Identify which cell holds the provided text, then report its [X, Y] central coordinate. 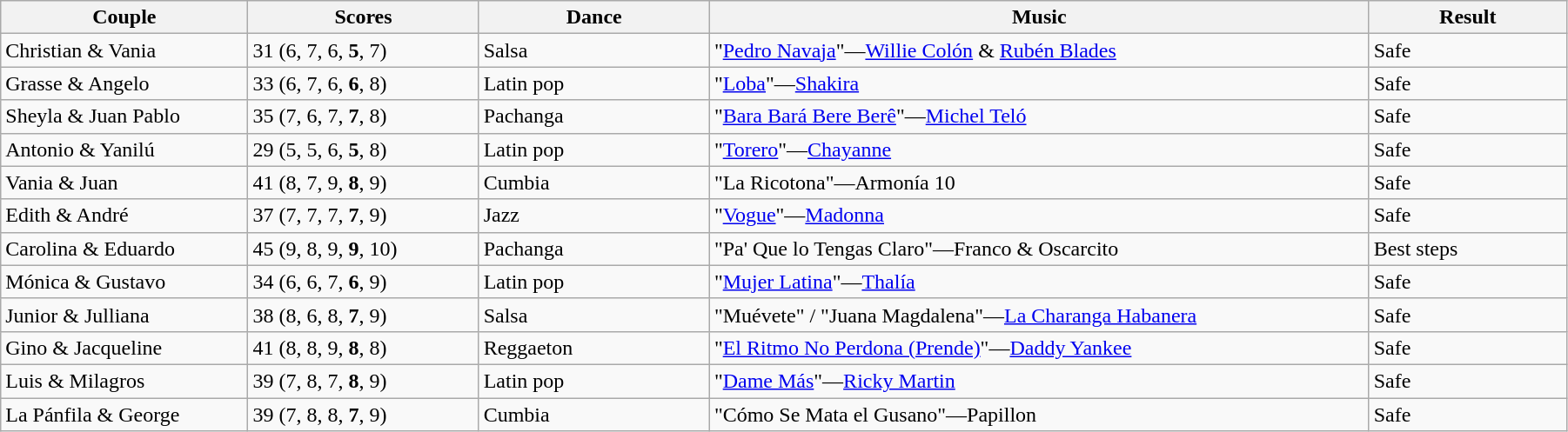
"Pedro Navaja"—Willie Colón & Rubén Blades [1039, 50]
41 (8, 8, 9, 8, 8) [364, 348]
La Pánfila & George [124, 415]
"Bara Bará Bere Berê"—Michel Teló [1039, 116]
Jazz [593, 216]
Gino & Jacqueline [124, 348]
Result [1467, 17]
Dance [593, 17]
41 (8, 7, 9, 8, 9) [364, 183]
"Cómo Se Mata el Gusano"—Papillon [1039, 415]
35 (7, 6, 7, 7, 8) [364, 116]
Best steps [1467, 249]
Antonio & Yanilú [124, 150]
Scores [364, 17]
Edith & André [124, 216]
"La Ricotona"—Armonía 10 [1039, 183]
45 (9, 8, 9, 9, 10) [364, 249]
Sheyla & Juan Pablo [124, 116]
"Torero"—Chayanne [1039, 150]
"Muévete" / "Juana Magdalena"—La Charanga Habanera [1039, 315]
39 (7, 8, 8, 7, 9) [364, 415]
Junior & Julliana [124, 315]
"Loba"—Shakira [1039, 83]
"Vogue"—Madonna [1039, 216]
38 (8, 6, 8, 7, 9) [364, 315]
31 (6, 7, 6, 5, 7) [364, 50]
37 (7, 7, 7, 7, 9) [364, 216]
Luis & Milagros [124, 381]
Reggaeton [593, 348]
Christian & Vania [124, 50]
Mónica & Gustavo [124, 282]
"Pa' Que lo Tengas Claro"—Franco & Oscarcito [1039, 249]
Carolina & Eduardo [124, 249]
Couple [124, 17]
Grasse & Angelo [124, 83]
34 (6, 6, 7, 6, 9) [364, 282]
"El Ritmo No Perdona (Prende)"—Daddy Yankee [1039, 348]
"Dame Más"—Ricky Martin [1039, 381]
39 (7, 8, 7, 8, 9) [364, 381]
"Mujer Latina"—Thalía [1039, 282]
Music [1039, 17]
33 (6, 7, 6, 6, 8) [364, 83]
Vania & Juan [124, 183]
29 (5, 5, 6, 5, 8) [364, 150]
